Capture the cell that displays the provided text and extract its (X, Y) central coordinate. 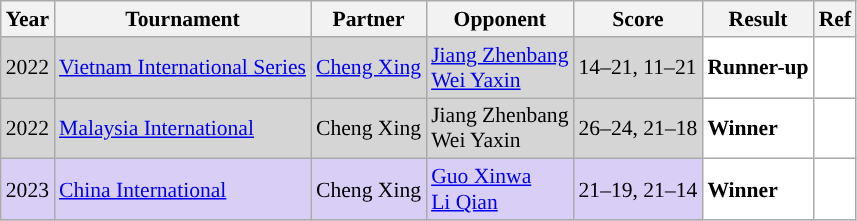
Malaysia International (182, 128)
2023 (28, 190)
Runner-up (758, 68)
Partner (368, 19)
Year (28, 19)
21–19, 21–14 (638, 190)
Guo Xinwa Li Qian (500, 190)
Vietnam International Series (182, 68)
14–21, 11–21 (638, 68)
Opponent (500, 19)
26–24, 21–18 (638, 128)
Result (758, 19)
Ref (835, 19)
Score (638, 19)
China International (182, 190)
Tournament (182, 19)
